Extract the (x, y) coordinate from the center of the cell holding the provided text.  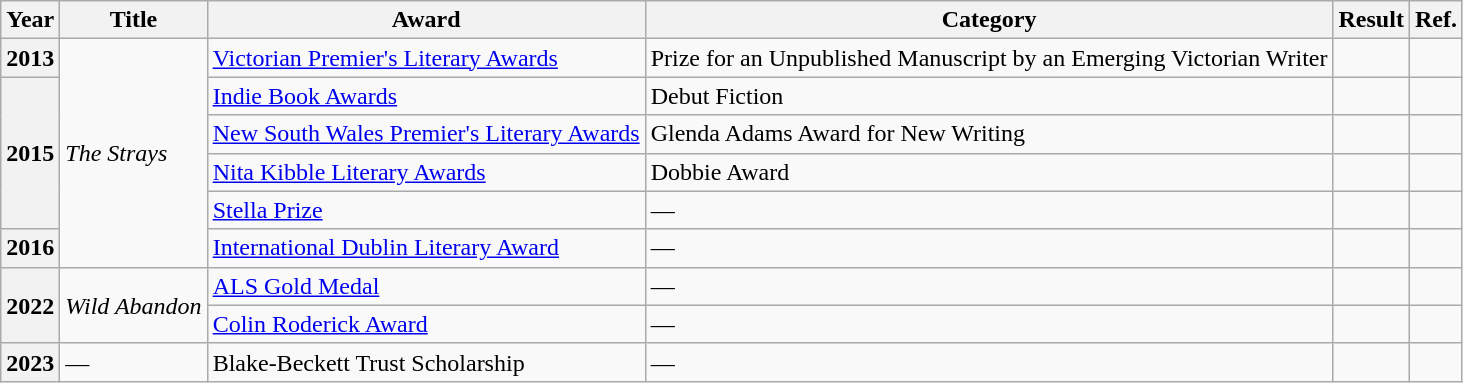
Wild Abandon (134, 305)
2023 (30, 362)
2016 (30, 248)
2022 (30, 305)
Debut Fiction (989, 96)
Year (30, 20)
Ref. (1436, 20)
2015 (30, 153)
Dobbie Award (989, 172)
New South Wales Premier's Literary Awards (426, 134)
Victorian Premier's Literary Awards (426, 58)
Stella Prize (426, 210)
Blake-Beckett Trust Scholarship (426, 362)
Result (1371, 20)
ALS Gold Medal (426, 286)
Title (134, 20)
International Dublin Literary Award (426, 248)
Award (426, 20)
Glenda Adams Award for New Writing (989, 134)
Category (989, 20)
Colin Roderick Award (426, 324)
Indie Book Awards (426, 96)
The Strays (134, 153)
Prize for an Unpublished Manuscript by an Emerging Victorian Writer (989, 58)
2013 (30, 58)
Nita Kibble Literary Awards (426, 172)
